Output the (X, Y) coordinate of the center of the cell containing the given text.  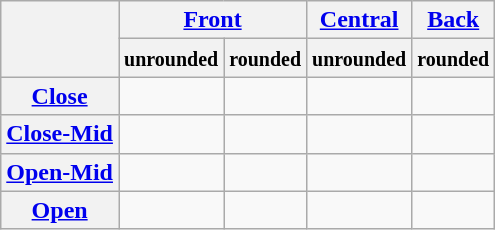
Open (60, 210)
Back (454, 20)
Front (212, 20)
Central (360, 20)
Open-Mid (60, 172)
Close-Mid (60, 134)
Close (60, 96)
